Provide the (X, Y) coordinate of the cell's center where the given text is located.  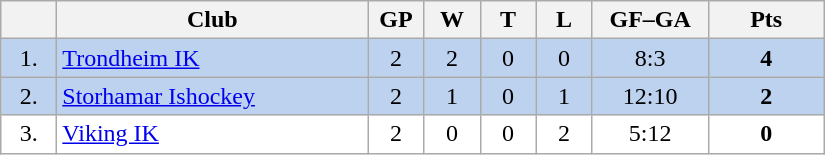
12:10 (650, 96)
4 (766, 58)
GF–GA (650, 20)
Viking IK (212, 134)
8:3 (650, 58)
Pts (766, 20)
T (508, 20)
3. (29, 134)
Club (212, 20)
5:12 (650, 134)
2. (29, 96)
Storhamar Ishockey (212, 96)
Trondheim IK (212, 58)
L (564, 20)
1. (29, 58)
GP (396, 20)
W (452, 20)
